Output the (x, y) coordinate of the center of the cell containing the given text.  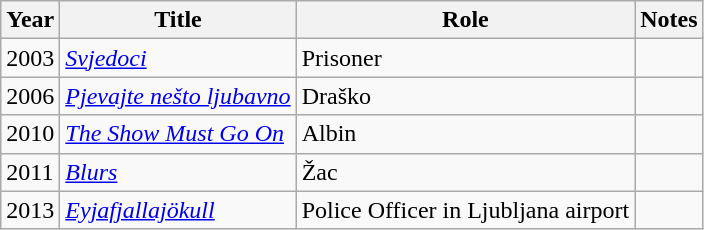
Svjedoci (178, 58)
Notes (669, 20)
Year (30, 20)
The Show Must Go On (178, 134)
2006 (30, 96)
Police Officer in Ljubljana airport (466, 210)
2003 (30, 58)
Albin (466, 134)
Eyjafjallajökull (178, 210)
2010 (30, 134)
2013 (30, 210)
Draško (466, 96)
2011 (30, 172)
Žac (466, 172)
Pjevajte nešto ljubavno (178, 96)
Title (178, 20)
Role (466, 20)
Blurs (178, 172)
Prisoner (466, 58)
